Return the [X, Y] coordinate for the center point of the cell that contains the specified text.  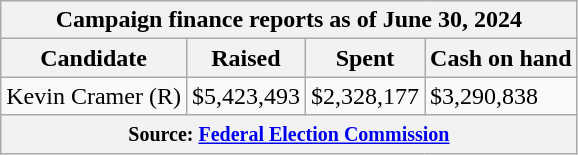
Source: Federal Election Commission [289, 134]
Cash on hand [501, 58]
$5,423,493 [246, 96]
Candidate [94, 58]
Kevin Cramer (R) [94, 96]
Spent [364, 58]
Campaign finance reports as of June 30, 2024 [289, 20]
Raised [246, 58]
$3,290,838 [501, 96]
$2,328,177 [364, 96]
